Extract the [x, y] coordinate from the center of the cell holding the provided text.  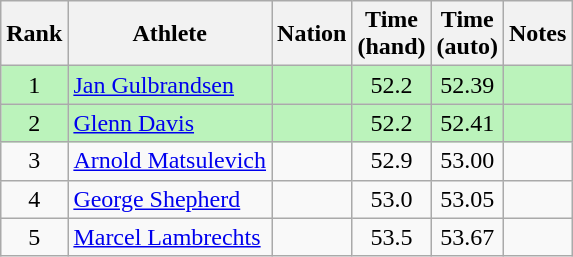
52.9 [392, 161]
Athlete [170, 34]
5 [34, 237]
Jan Gulbrandsen [170, 85]
Glenn Davis [170, 123]
1 [34, 85]
George Shepherd [170, 199]
Nation [312, 34]
Notes [537, 34]
Time(auto) [467, 34]
53.5 [392, 237]
53.05 [467, 199]
Rank [34, 34]
53.67 [467, 237]
52.41 [467, 123]
53.0 [392, 199]
2 [34, 123]
Marcel Lambrechts [170, 237]
4 [34, 199]
Arnold Matsulevich [170, 161]
Time(hand) [392, 34]
3 [34, 161]
53.00 [467, 161]
52.39 [467, 85]
